Find where the given text appears and provide that cell's center as [x, y] coordinate. 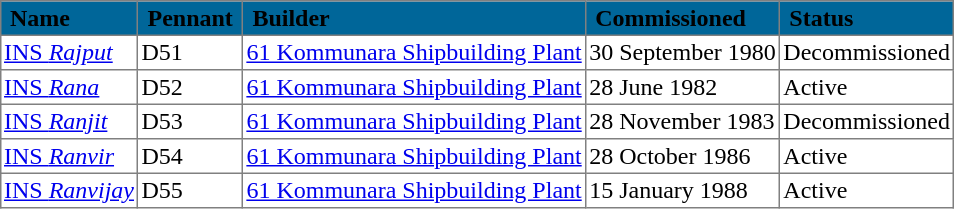
D55 [190, 190]
D52 [190, 87]
Name [68, 18]
Status [867, 18]
Pennant [190, 18]
INS Ranvir [68, 156]
Builder [414, 18]
INS Rana [68, 87]
INS Ranvijay [68, 190]
15 January 1988 [682, 190]
D53 [190, 121]
28 October 1986 [682, 156]
28 November 1983 [682, 121]
INS Ranjit [68, 121]
30 September 1980 [682, 52]
Commissioned [682, 18]
INS Rajput [68, 52]
D54 [190, 156]
D51 [190, 52]
28 June 1982 [682, 87]
